Pinpoint the cell where the given text exists, returning its [x, y] midpoint coordinate. 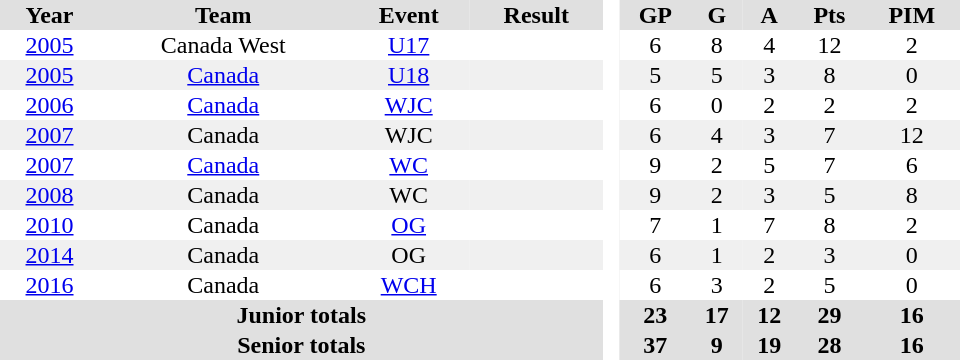
2010 [50, 225]
A [769, 15]
2014 [50, 255]
Team [223, 15]
17 [717, 315]
U17 [409, 45]
Pts [829, 15]
G [717, 15]
Senior totals [302, 345]
37 [656, 345]
23 [656, 315]
U18 [409, 75]
28 [829, 345]
2006 [50, 105]
2008 [50, 195]
PIM [912, 15]
Event [409, 15]
29 [829, 315]
Result [536, 15]
Year [50, 15]
19 [769, 345]
Canada West [223, 45]
Junior totals [302, 315]
GP [656, 15]
2016 [50, 285]
WCH [409, 285]
